Find where the given text appears and provide that cell's center as (X, Y) coordinate. 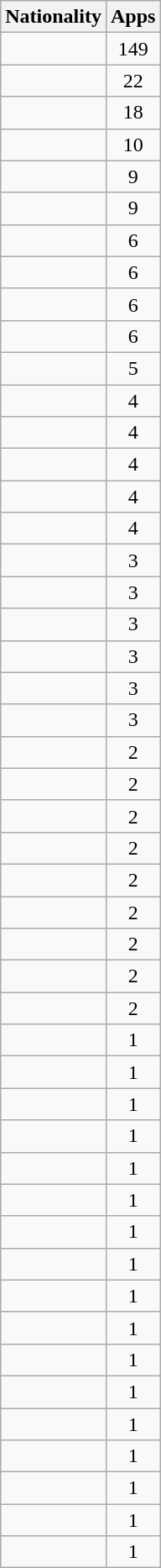
Apps (132, 17)
22 (132, 81)
149 (132, 49)
Nationality (54, 17)
10 (132, 145)
18 (132, 113)
5 (132, 368)
